Pinpoint the cell where the given text exists, returning its (x, y) midpoint coordinate. 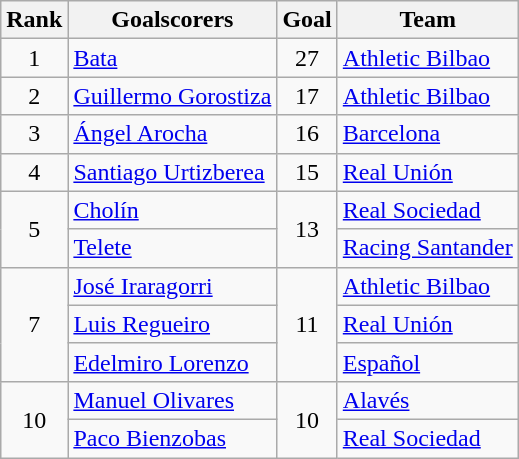
Barcelona (428, 134)
27 (307, 58)
Bata (172, 58)
13 (307, 229)
Guillermo Gorostiza (172, 96)
5 (34, 229)
Racing Santander (428, 248)
Santiago Urtizberea (172, 172)
José Iraragorri (172, 286)
2 (34, 96)
7 (34, 324)
Cholín (172, 210)
1 (34, 58)
15 (307, 172)
Goal (307, 20)
17 (307, 96)
Rank (34, 20)
Manuel Olivares (172, 400)
11 (307, 324)
Paco Bienzobas (172, 438)
Alavés (428, 400)
Ángel Arocha (172, 134)
3 (34, 134)
16 (307, 134)
Telete (172, 248)
Team (428, 20)
4 (34, 172)
Luis Regueiro (172, 324)
Español (428, 362)
Edelmiro Lorenzo (172, 362)
Goalscorers (172, 20)
